Return the [x, y] coordinate for the center point of the cell that contains the specified text.  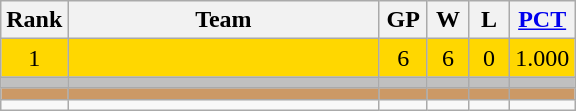
L [490, 20]
W [448, 20]
Rank [34, 20]
Team [224, 20]
GP [404, 20]
1 [34, 58]
PCT [542, 20]
1.000 [542, 58]
0 [490, 58]
